Identify which cell holds the provided text, then report its (X, Y) central coordinate. 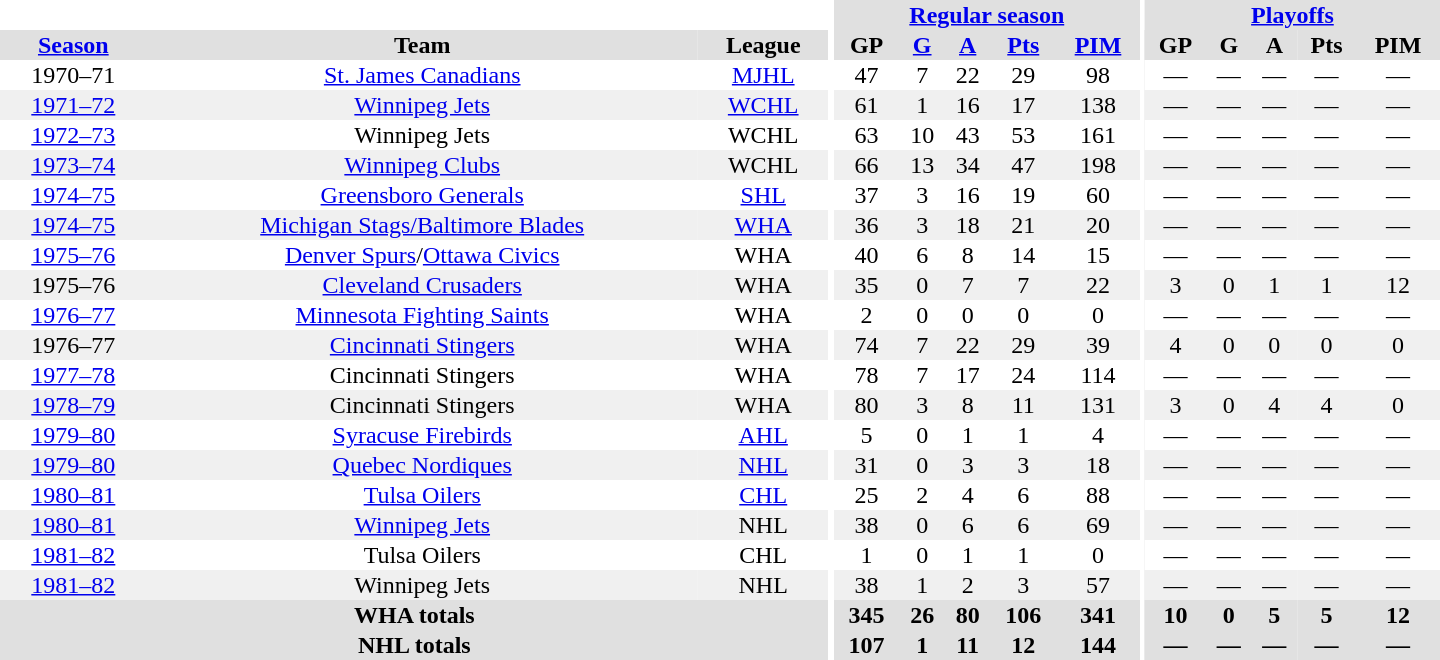
Regular season (987, 15)
1973–74 (74, 165)
69 (1098, 525)
61 (867, 105)
138 (1098, 105)
88 (1098, 495)
19 (1023, 195)
106 (1023, 615)
Greensboro Generals (422, 195)
15 (1098, 255)
Syracuse Firebirds (422, 435)
34 (968, 165)
1972–73 (74, 135)
37 (867, 195)
20 (1098, 225)
Playoffs (1292, 15)
MJHL (764, 75)
66 (867, 165)
53 (1023, 135)
78 (867, 375)
25 (867, 495)
36 (867, 225)
13 (922, 165)
74 (867, 345)
131 (1098, 405)
League (764, 45)
341 (1098, 615)
St. James Canadians (422, 75)
161 (1098, 135)
144 (1098, 645)
60 (1098, 195)
40 (867, 255)
57 (1098, 585)
114 (1098, 375)
63 (867, 135)
24 (1023, 375)
14 (1023, 255)
Denver Spurs/Ottawa Civics (422, 255)
AHL (764, 435)
Cleveland Crusaders (422, 285)
SHL (764, 195)
21 (1023, 225)
1978–79 (74, 405)
Team (422, 45)
98 (1098, 75)
1970–71 (74, 75)
107 (867, 645)
26 (922, 615)
35 (867, 285)
31 (867, 465)
345 (867, 615)
WHA totals (414, 615)
Quebec Nordiques (422, 465)
NHL totals (414, 645)
198 (1098, 165)
Minnesota Fighting Saints (422, 315)
Season (74, 45)
Michigan Stags/Baltimore Blades (422, 225)
1971–72 (74, 105)
39 (1098, 345)
Winnipeg Clubs (422, 165)
43 (968, 135)
1977–78 (74, 375)
